Provide the [X, Y] coordinate of the cell's center where the given text is located.  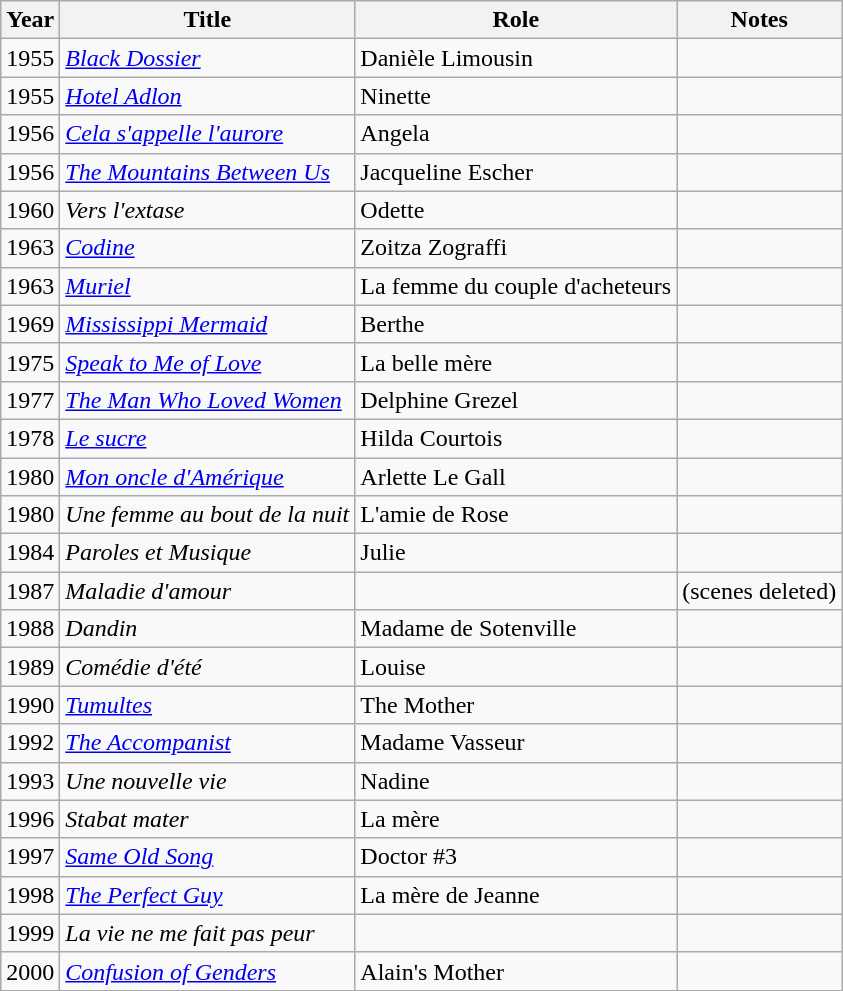
Mississippi Mermaid [208, 324]
Le sucre [208, 438]
Confusion of Genders [208, 971]
1988 [30, 629]
Cela s'appelle l'aurore [208, 134]
La belle mère [516, 362]
Muriel [208, 286]
Jacqueline Escher [516, 172]
1987 [30, 591]
Odette [516, 210]
Stabat mater [208, 819]
La mère de Jeanne [516, 895]
1998 [30, 895]
Une femme au bout de la nuit [208, 515]
Doctor #3 [516, 857]
Maladie d'amour [208, 591]
2000 [30, 971]
Louise [516, 667]
(scenes deleted) [760, 591]
Alain's Mother [516, 971]
1999 [30, 933]
The Mountains Between Us [208, 172]
1993 [30, 781]
Angela [516, 134]
Vers l'extase [208, 210]
Hotel Adlon [208, 96]
Mon oncle d'Amérique [208, 477]
The Accompanist [208, 743]
The Perfect Guy [208, 895]
Danièle Limousin [516, 58]
Hilda Courtois [516, 438]
Nadine [516, 781]
La femme du couple d'acheteurs [516, 286]
1984 [30, 553]
Delphine Grezel [516, 400]
Berthe [516, 324]
1975 [30, 362]
Madame Vasseur [516, 743]
L'amie de Rose [516, 515]
1977 [30, 400]
Paroles et Musique [208, 553]
1992 [30, 743]
Comédie d'été [208, 667]
Same Old Song [208, 857]
1990 [30, 705]
1978 [30, 438]
Une nouvelle vie [208, 781]
Dandin [208, 629]
1969 [30, 324]
Year [30, 20]
Speak to Me of Love [208, 362]
Ninette [516, 96]
Codine [208, 248]
Tumultes [208, 705]
La mère [516, 819]
Black Dossier [208, 58]
Role [516, 20]
Madame de Sotenville [516, 629]
Title [208, 20]
1997 [30, 857]
Arlette Le Gall [516, 477]
The Man Who Loved Women [208, 400]
Zoitza Zograffi [516, 248]
1989 [30, 667]
La vie ne me fait pas peur [208, 933]
1996 [30, 819]
Notes [760, 20]
1960 [30, 210]
Julie [516, 553]
The Mother [516, 705]
